Identify which cell holds the provided text, then report its (X, Y) central coordinate. 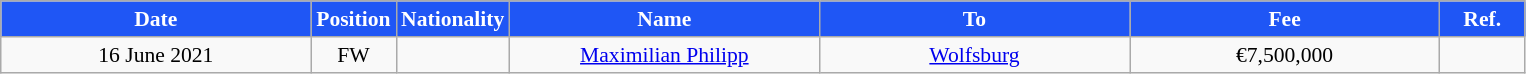
Ref. (1482, 19)
Position (354, 19)
Fee (1285, 19)
Date (156, 19)
€7,500,000 (1285, 55)
To (974, 19)
Name (664, 19)
Wolfsburg (974, 55)
Maximilian Philipp (664, 55)
Nationality (452, 19)
16 June 2021 (156, 55)
FW (354, 55)
